Extract the (X, Y) coordinate from the center of the cell holding the provided text.  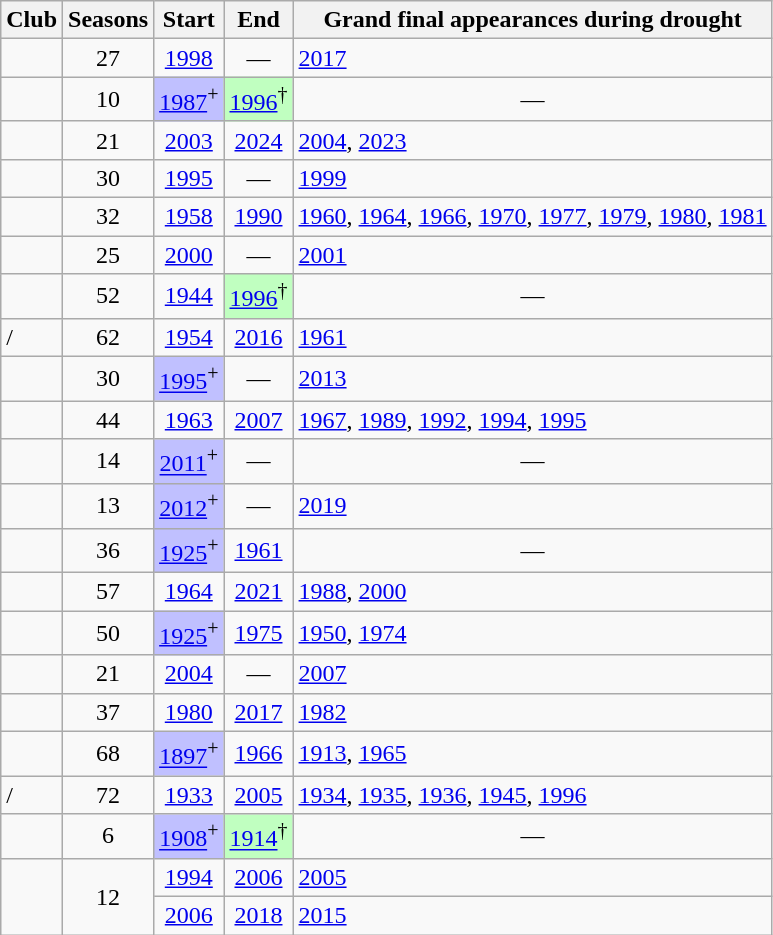
14 (108, 462)
2000 (189, 255)
2004, 2023 (532, 140)
32 (108, 217)
1944 (189, 296)
End (258, 20)
1995+ (189, 378)
36 (108, 550)
72 (108, 795)
Club (32, 20)
2004 (189, 674)
2003 (189, 140)
Start (189, 20)
12 (108, 896)
Grand final appearances during drought (532, 20)
1990 (258, 217)
62 (108, 337)
1994 (189, 877)
1963 (189, 420)
50 (108, 634)
37 (108, 712)
1995 (189, 178)
1999 (532, 178)
1908+ (189, 836)
27 (108, 58)
1964 (189, 592)
2019 (532, 506)
25 (108, 255)
2018 (258, 916)
1934, 1935, 1936, 1945, 1996 (532, 795)
1958 (189, 217)
1897+ (189, 754)
1913, 1965 (532, 754)
2012+ (189, 506)
1954 (189, 337)
2024 (258, 140)
1933 (189, 795)
10 (108, 100)
2001 (532, 255)
1914† (258, 836)
1982 (532, 712)
2016 (258, 337)
52 (108, 296)
2015 (532, 916)
68 (108, 754)
1975 (258, 634)
2013 (532, 378)
Seasons (108, 20)
1980 (189, 712)
13 (108, 506)
1988, 2000 (532, 592)
44 (108, 420)
1998 (189, 58)
1950, 1974 (532, 634)
1966 (258, 754)
1960, 1964, 1966, 1970, 1977, 1979, 1980, 1981 (532, 217)
1967, 1989, 1992, 1994, 1995 (532, 420)
57 (108, 592)
6 (108, 836)
1987+ (189, 100)
2021 (258, 592)
2011+ (189, 462)
